Capture the cell that displays the provided text and extract its [x, y] central coordinate. 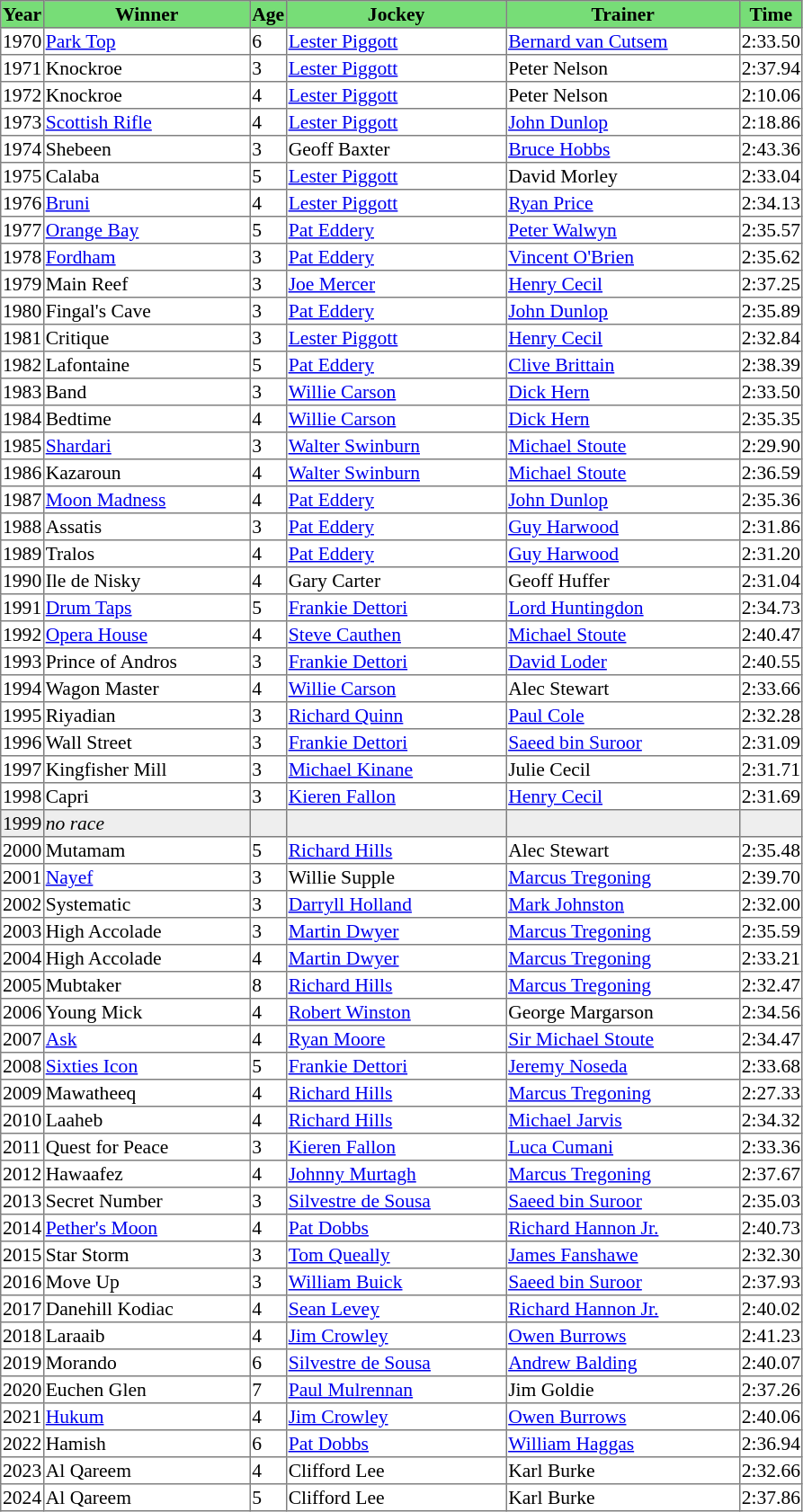
Time [771, 14]
1982 [22, 365]
2:37.94 [771, 68]
7 [268, 1390]
Michael Jarvis [623, 1120]
Morando [147, 1363]
1972 [22, 95]
1991 [22, 608]
Drum Taps [147, 608]
Ile de Nisky [147, 581]
2:33.36 [771, 1147]
Winner [147, 14]
Wagon Master [147, 689]
Sir Michael Stoute [623, 1039]
2012 [22, 1174]
2:35.57 [771, 230]
Nayef [147, 877]
2:32.66 [771, 1471]
2007 [22, 1039]
Peter Walwyn [623, 230]
Trainer [623, 14]
2:31.86 [771, 527]
2020 [22, 1390]
1985 [22, 446]
2022 [22, 1444]
Paul Cole [623, 716]
Gary Carter [396, 581]
1976 [22, 203]
Geoff Huffer [623, 581]
Quest for Peace [147, 1147]
Tralos [147, 554]
1998 [22, 796]
Michael Kinane [396, 769]
2:32.47 [771, 985]
Vincent O'Brien [623, 257]
2:33.66 [771, 689]
Move Up [147, 1282]
2:35.36 [771, 500]
2:37.67 [771, 1174]
2:40.06 [771, 1417]
1995 [22, 716]
2011 [22, 1147]
Danehill Kodiac [147, 1309]
2:32.84 [771, 338]
2:34.47 [771, 1039]
Clive Brittain [623, 365]
2:35.89 [771, 311]
no race [147, 823]
Willie Supple [396, 877]
1977 [22, 230]
Moon Madness [147, 500]
Ask [147, 1039]
1992 [22, 635]
2:40.73 [771, 1228]
Bedtime [147, 419]
Bernard van Cutsem [623, 41]
2:41.23 [771, 1336]
2:31.09 [771, 743]
Jeremy Noseda [623, 1066]
1994 [22, 689]
Hawaafez [147, 1174]
1997 [22, 769]
2002 [22, 904]
2:32.30 [771, 1255]
Riyadian [147, 716]
James Fanshawe [623, 1255]
Richard Quinn [396, 716]
Systematic [147, 904]
David Loder [623, 662]
2016 [22, 1282]
Laaheb [147, 1120]
2009 [22, 1093]
1993 [22, 662]
2:32.28 [771, 716]
Band [147, 392]
2010 [22, 1120]
2:38.39 [771, 365]
2006 [22, 1012]
2:32.00 [771, 904]
2:31.04 [771, 581]
Laraaib [147, 1336]
2014 [22, 1228]
1978 [22, 257]
2013 [22, 1201]
2:31.20 [771, 554]
2021 [22, 1417]
2018 [22, 1336]
1970 [22, 41]
2:37.93 [771, 1282]
Luca Cumani [623, 1147]
Julie Cecil [623, 769]
2000 [22, 850]
Main Reef [147, 284]
2:31.71 [771, 769]
2023 [22, 1471]
1973 [22, 122]
2:34.56 [771, 1012]
Fingal's Cave [147, 311]
Paul Mulrennan [396, 1390]
William Haggas [623, 1444]
Fordham [147, 257]
George Margarson [623, 1012]
Assatis [147, 527]
Euchen Glen [147, 1390]
2:36.59 [771, 473]
2015 [22, 1255]
2:34.13 [771, 203]
2:10.06 [771, 95]
2:31.69 [771, 796]
Calaba [147, 176]
2:27.33 [771, 1093]
Kingfisher Mill [147, 769]
Johnny Murtagh [396, 1174]
Opera House [147, 635]
Joe Mercer [396, 284]
Kazaroun [147, 473]
Age [268, 14]
2:35.35 [771, 419]
Star Storm [147, 1255]
1980 [22, 311]
Bruce Hobbs [623, 149]
2:40.02 [771, 1309]
2:34.32 [771, 1120]
2:35.03 [771, 1201]
1987 [22, 500]
Hukum [147, 1417]
Robert Winston [396, 1012]
2:36.94 [771, 1444]
2:35.62 [771, 257]
Shardari [147, 446]
Ryan Moore [396, 1039]
1999 [22, 823]
2004 [22, 958]
1986 [22, 473]
2:37.26 [771, 1390]
Year [22, 14]
1988 [22, 527]
Ryan Price [623, 203]
2:33.68 [771, 1066]
Critique [147, 338]
2019 [22, 1363]
1996 [22, 743]
8 [268, 985]
Sean Levey [396, 1309]
Steve Cauthen [396, 635]
2:40.07 [771, 1363]
Park Top [147, 41]
2008 [22, 1066]
2:35.59 [771, 931]
1971 [22, 68]
Orange Bay [147, 230]
Young Mick [147, 1012]
Pether's Moon [147, 1228]
Capri [147, 796]
2005 [22, 985]
Wall Street [147, 743]
Darryll Holland [396, 904]
1974 [22, 149]
Tom Queally [396, 1255]
1979 [22, 284]
Lord Huntingdon [623, 608]
2024 [22, 1498]
Hamish [147, 1444]
2:40.47 [771, 635]
1983 [22, 392]
2:34.73 [771, 608]
1990 [22, 581]
2:39.70 [771, 877]
2003 [22, 931]
Shebeen [147, 149]
Mark Johnston [623, 904]
Secret Number [147, 1201]
1981 [22, 338]
Mubtaker [147, 985]
Jim Goldie [623, 1390]
Prince of Andros [147, 662]
1975 [22, 176]
2:37.25 [771, 284]
2017 [22, 1309]
Jockey [396, 14]
2:35.48 [771, 850]
2:18.86 [771, 122]
Geoff Baxter [396, 149]
Bruni [147, 203]
2:33.04 [771, 176]
2:29.90 [771, 446]
2:33.21 [771, 958]
Mawatheeq [147, 1093]
William Buick [396, 1282]
2:43.36 [771, 149]
Sixties Icon [147, 1066]
2:37.86 [771, 1498]
Andrew Balding [623, 1363]
2:40.55 [771, 662]
1989 [22, 554]
Lafontaine [147, 365]
David Morley [623, 176]
2001 [22, 877]
Mutamam [147, 850]
1984 [22, 419]
Scottish Rifle [147, 122]
